Search for the cell housing the specified text and yield its (X, Y) center coordinate. 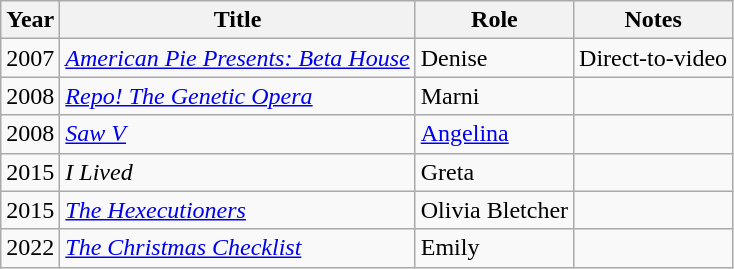
Olivia Bletcher (494, 210)
Greta (494, 172)
Repo! The Genetic Opera (238, 96)
I Lived (238, 172)
Emily (494, 248)
Year (30, 20)
The Christmas Checklist (238, 248)
Notes (654, 20)
The Hexecutioners (238, 210)
American Pie Presents: Beta House (238, 58)
Denise (494, 58)
Role (494, 20)
2007 (30, 58)
Title (238, 20)
Angelina (494, 134)
Marni (494, 96)
Direct-to-video (654, 58)
2022 (30, 248)
Saw V (238, 134)
